Provide the [x, y] coordinate of the cell's center where the given text is located.  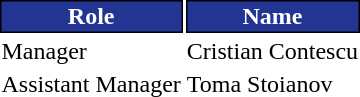
Cristian Contescu [272, 51]
Role [91, 16]
Name [272, 16]
Manager [91, 51]
